Pinpoint the cell where the given text exists, returning its [x, y] midpoint coordinate. 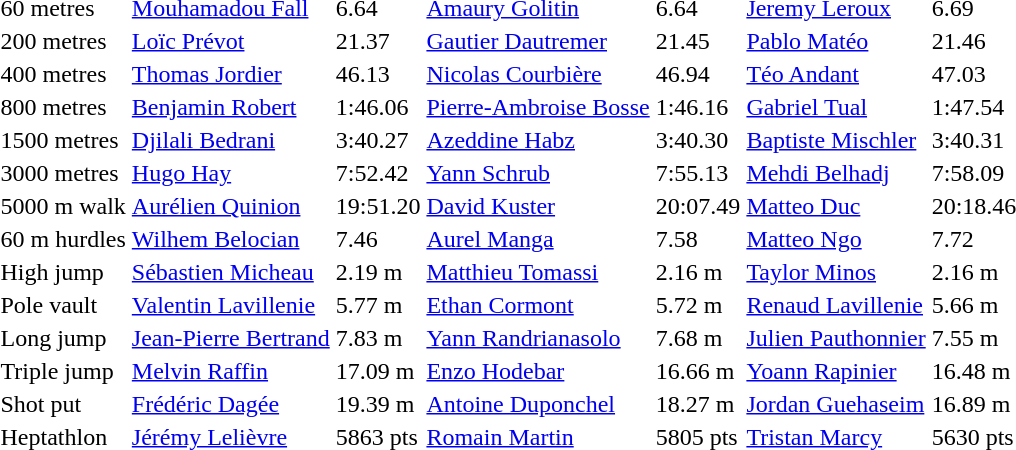
Yann Randrianasolo [538, 338]
Gautier Dautremer [538, 41]
7.83 m [378, 338]
5.72 m [698, 305]
19.39 m [378, 404]
7.68 m [698, 338]
Aurel Manga [538, 239]
46.13 [378, 74]
3:40.30 [698, 140]
Matthieu Tomassi [538, 272]
Hugo Hay [230, 173]
Azeddine Habz [538, 140]
Sébastien Micheau [230, 272]
Melvin Raffin [230, 371]
18.27 m [698, 404]
2.19 m [378, 272]
Yoann Rapinier [836, 371]
David Kuster [538, 206]
Benjamin Robert [230, 107]
20:07.49 [698, 206]
Pierre-Ambroise Bosse [538, 107]
21.45 [698, 41]
Nicolas Courbière [538, 74]
7.46 [378, 239]
Wilhem Belocian [230, 239]
Thomas Jordier [230, 74]
Gabriel Tual [836, 107]
Mehdi Belhadj [836, 173]
7.58 [698, 239]
Jordan Guehaseim [836, 404]
21.37 [378, 41]
Loïc Prévot [230, 41]
Pablo Matéo [836, 41]
Ethan Cormont [538, 305]
Valentin Lavillenie [230, 305]
Téo Andant [836, 74]
Renaud Lavillenie [836, 305]
16.66 m [698, 371]
Taylor Minos [836, 272]
1:46.16 [698, 107]
Djilali Bedrani [230, 140]
Matteo Duc [836, 206]
Frédéric Dagée [230, 404]
17.09 m [378, 371]
Antoine Duponchel [538, 404]
1:46.06 [378, 107]
Yann Schrub [538, 173]
46.94 [698, 74]
7:55.13 [698, 173]
Baptiste Mischler [836, 140]
7:52.42 [378, 173]
2.16 m [698, 272]
Jean-Pierre Bertrand [230, 338]
5.77 m [378, 305]
19:51.20 [378, 206]
Julien Pauthonnier [836, 338]
Aurélien Quinion [230, 206]
3:40.27 [378, 140]
Enzo Hodebar [538, 371]
Matteo Ngo [836, 239]
